Return (x, y) of the center of cell containing provided text 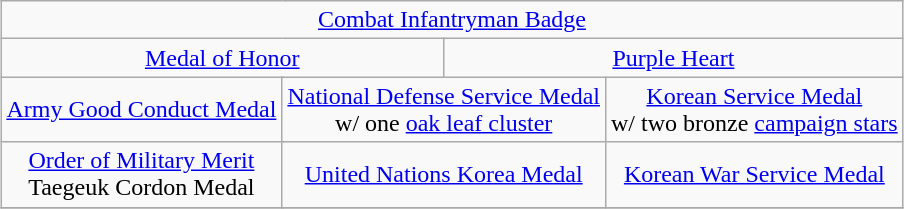
Order of Military MeritTaegeuk Cordon Medal (142, 174)
Korean Service Medalw/ two bronze campaign stars (754, 110)
Combat Infantryman Badge (452, 20)
Medal of Honor (222, 58)
Army Good Conduct Medal (142, 110)
National Defense Service Medal w/ one oak leaf cluster (444, 110)
Purple Heart (674, 58)
Korean War Service Medal (754, 174)
United Nations Korea Medal (444, 174)
